Scan for the cell matching the given text and deliver its [x, y] coordinate at center. 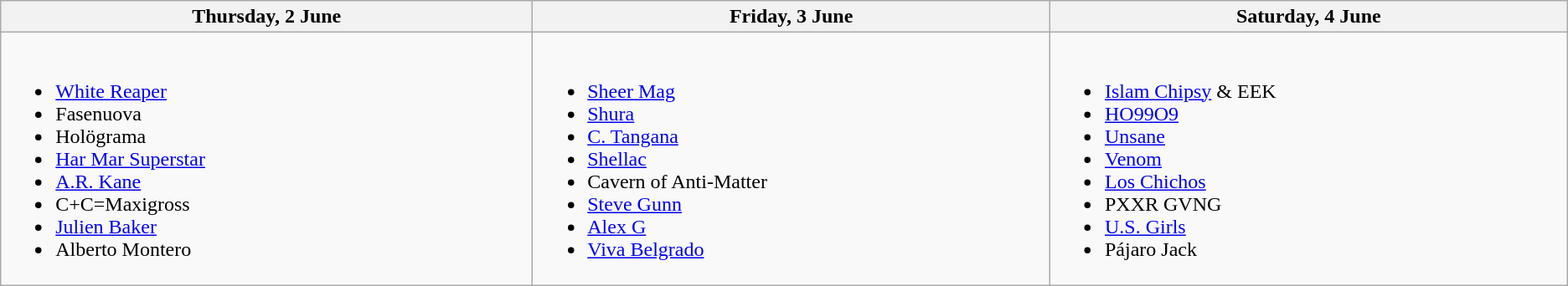
Sheer MagShuraC. TanganaShellacCavern of Anti-MatterSteve GunnAlex GViva Belgrado [792, 159]
Thursday, 2 June [266, 17]
White ReaperFasenuovaHolögramaHar Mar SuperstarA.R. KaneC+C=MaxigrossJulien BakerAlberto Montero [266, 159]
Islam Chipsy & EEKHO99O9UnsaneVenomLos ChichosPXXR GVNGU.S. GirlsPájaro Jack [1308, 159]
Friday, 3 June [792, 17]
Saturday, 4 June [1308, 17]
